From the cell containing the given text, extract its center point as [X, Y] coordinate. 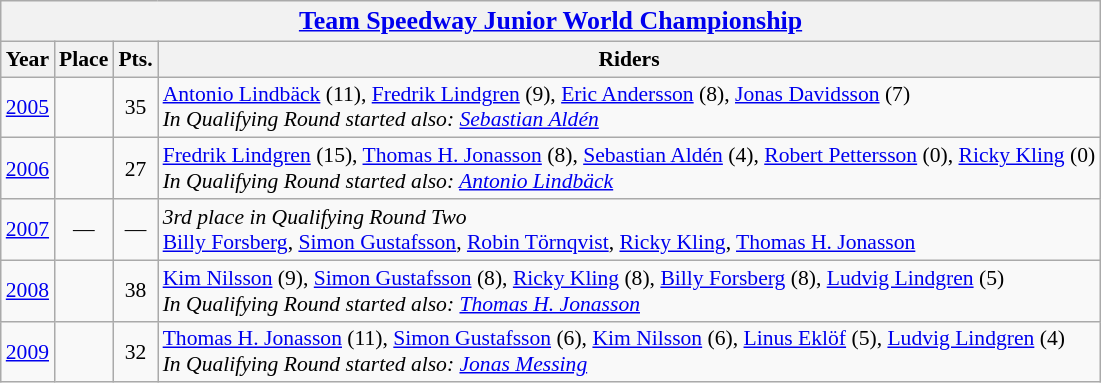
32 [135, 352]
Place [84, 59]
38 [135, 290]
3rd place in Qualifying Round Two Billy Forsberg, Simon Gustafsson, Robin Törnqvist, Ricky Kling, Thomas H. Jonasson [630, 230]
Pts. [135, 59]
2007 [28, 230]
35 [135, 108]
27 [135, 168]
2006 [28, 168]
2005 [28, 108]
2008 [28, 290]
Thomas H. Jonasson (11), Simon Gustafsson (6), Kim Nilsson (6), Linus Eklöf (5), Ludvig Lindgren (4) In Qualifying Round started also: Jonas Messing [630, 352]
Riders [630, 59]
Antonio Lindbäck (11), Fredrik Lindgren (9), Eric Andersson (8), Jonas Davidsson (7) In Qualifying Round started also: Sebastian Aldén [630, 108]
Year [28, 59]
2009 [28, 352]
Team Speedway Junior World Championship [551, 21]
Kim Nilsson (9), Simon Gustafsson (8), Ricky Kling (8), Billy Forsberg (8), Ludvig Lindgren (5) In Qualifying Round started also: Thomas H. Jonasson [630, 290]
